Identify which cell holds the provided text, then report its [x, y] central coordinate. 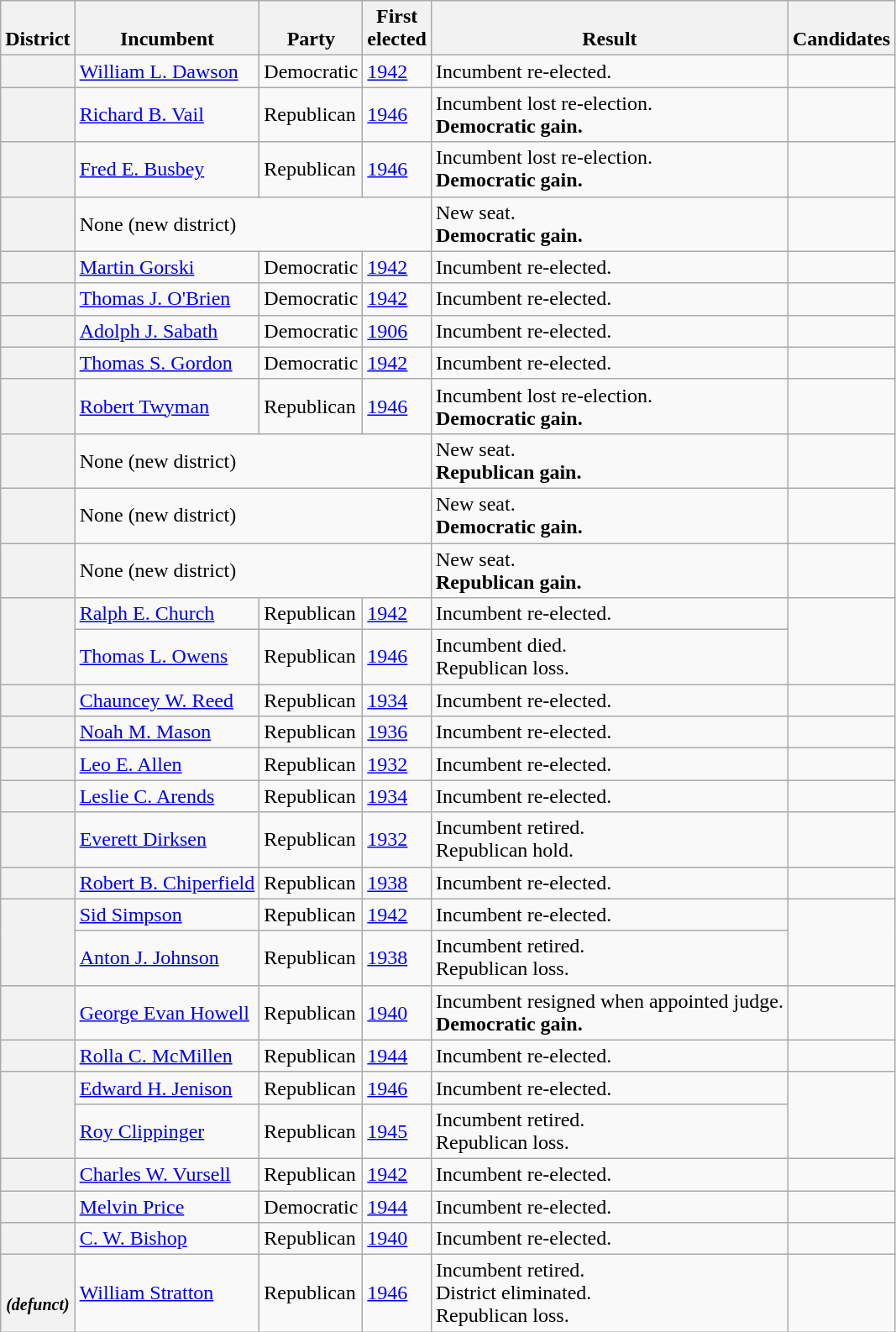
1906 [397, 331]
Fred E. Busbey [167, 170]
Charles W. Vursell [167, 1174]
Melvin Price [167, 1207]
Result [610, 29]
Noah M. Mason [167, 732]
Thomas L. Owens [167, 657]
Sid Simpson [167, 915]
Roy Clippinger [167, 1130]
Incumbent retired.District eliminated.Republican loss. [610, 1293]
Richard B. Vail [167, 114]
Incumbent died.Republican loss. [610, 657]
Leslie C. Arends [167, 796]
William L. Dawson [167, 71]
Chauncey W. Reed [167, 700]
(defunct) [38, 1293]
Everett Dirksen [167, 840]
Party [311, 29]
Robert Twyman [167, 406]
Martin Gorski [167, 267]
1945 [397, 1130]
Robert B. Chiperfield [167, 883]
Thomas J. O'Brien [167, 299]
Rolla C. McMillen [167, 1056]
Firstelected [397, 29]
Incumbent resigned when appointed judge.Democratic gain. [610, 1013]
Ralph E. Church [167, 614]
Thomas S. Gordon [167, 363]
Anton J. Johnson [167, 957]
George Evan Howell [167, 1013]
Candidates [841, 29]
Incumbent [167, 29]
Incumbent retired.Republican hold. [610, 840]
Adolph J. Sabath [167, 331]
William Stratton [167, 1293]
Edward H. Jenison [167, 1088]
District [38, 29]
C. W. Bishop [167, 1239]
Leo E. Allen [167, 764]
1936 [397, 732]
